Extract the (x, y) coordinate from the center of the cell holding the provided text.  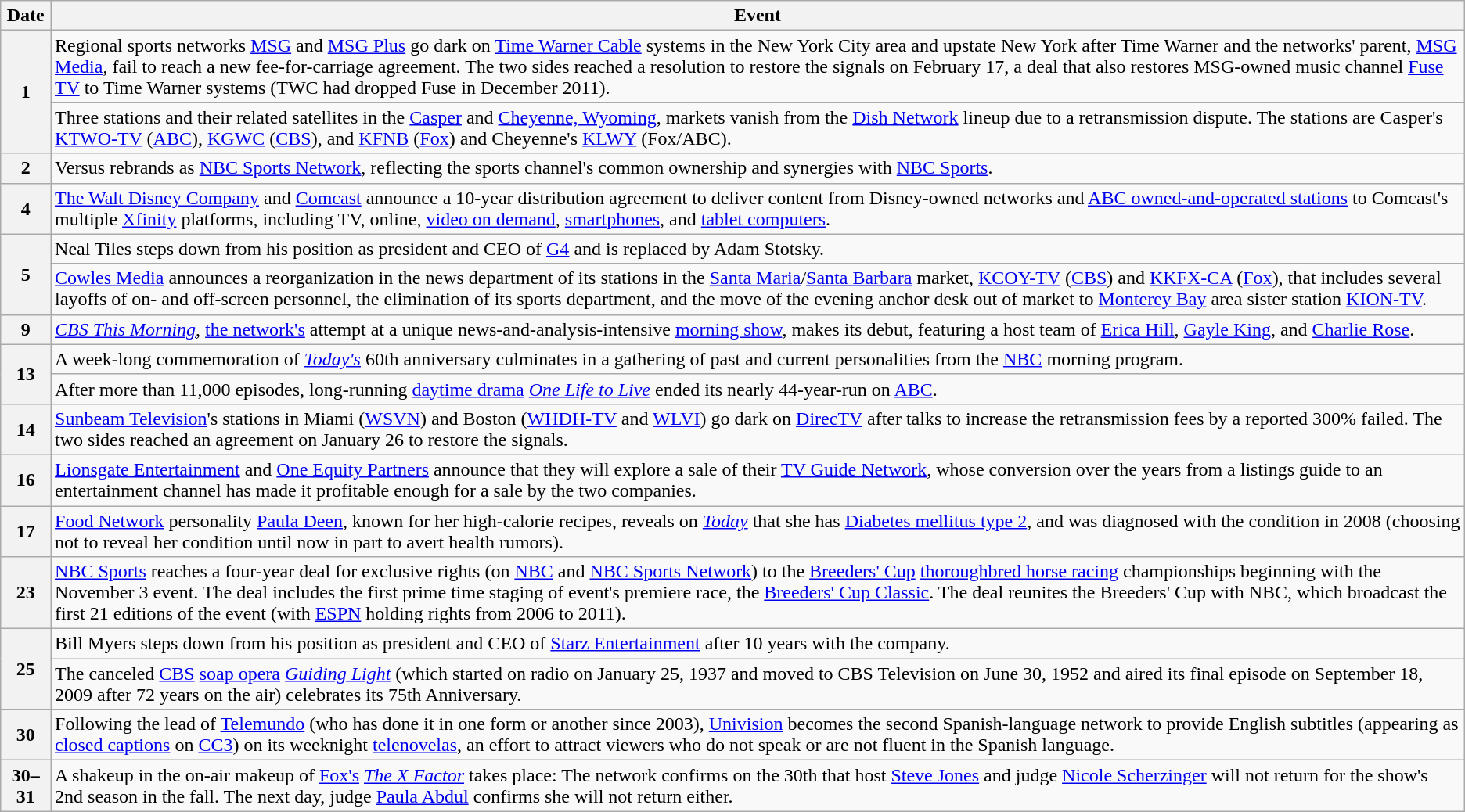
5 (26, 274)
Versus rebrands as NBC Sports Network, reflecting the sports channel's common ownership and synergies with NBC Sports. (758, 168)
After more than 11,000 episodes, long-running daytime drama One Life to Live ended its nearly 44-year-run on ABC. (758, 389)
23 (26, 593)
4 (26, 208)
Neal Tiles steps down from his position as president and CEO of G4 and is replaced by Adam Stotsky. (758, 249)
Bill Myers steps down from his position as president and CEO of Starz Entertainment after 10 years with the company. (758, 644)
Date (26, 16)
30–31 (26, 785)
17 (26, 530)
A week-long commemoration of Today's 60th anniversary culminates in a gathering of past and current personalities from the NBC morning program. (758, 359)
2 (26, 168)
14 (26, 429)
13 (26, 374)
Event (758, 16)
16 (26, 480)
25 (26, 670)
1 (26, 92)
9 (26, 329)
30 (26, 735)
